Identify which cell holds the provided text, then report its (X, Y) central coordinate. 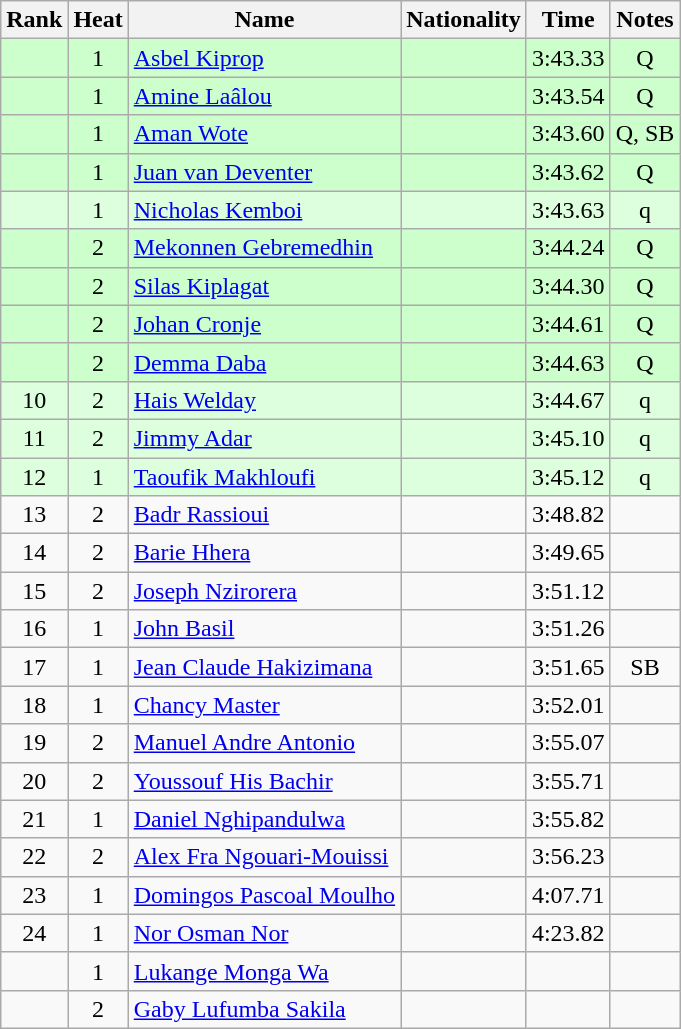
3:55.07 (568, 743)
Barie Hhera (264, 553)
3:44.30 (568, 286)
3:52.01 (568, 705)
3:51.26 (568, 629)
Nor Osman Nor (264, 933)
24 (34, 933)
3:55.82 (568, 819)
Taoufik Makhloufi (264, 477)
3:49.65 (568, 553)
15 (34, 591)
3:44.61 (568, 324)
13 (34, 515)
Daniel Nghipandulwa (264, 819)
3:43.54 (568, 96)
3:43.62 (568, 172)
3:56.23 (568, 857)
4:07.71 (568, 895)
Nationality (464, 20)
Gaby Lufumba Sakila (264, 1009)
11 (34, 438)
21 (34, 819)
Aman Wote (264, 134)
3:48.82 (568, 515)
3:43.60 (568, 134)
23 (34, 895)
3:51.65 (568, 667)
Name (264, 20)
Mekonnen Gebremedhin (264, 248)
4:23.82 (568, 933)
Chancy Master (264, 705)
3:45.10 (568, 438)
22 (34, 857)
3:51.12 (568, 591)
18 (34, 705)
Domingos Pascoal Moulho (264, 895)
Heat (98, 20)
Silas Kiplagat (264, 286)
12 (34, 477)
SB (645, 667)
3:44.24 (568, 248)
3:43.63 (568, 210)
3:44.67 (568, 400)
Johan Cronje (264, 324)
Q, SB (645, 134)
Lukange Monga Wa (264, 971)
3:43.33 (568, 58)
Juan van Deventer (264, 172)
Amine Laâlou (264, 96)
Youssouf His Bachir (264, 781)
Alex Fra Ngouari-Mouissi (264, 857)
Time (568, 20)
Demma Daba (264, 362)
Asbel Kiprop (264, 58)
Nicholas Kemboi (264, 210)
3:55.71 (568, 781)
Manuel Andre Antonio (264, 743)
Hais Welday (264, 400)
19 (34, 743)
Notes (645, 20)
17 (34, 667)
10 (34, 400)
3:44.63 (568, 362)
3:45.12 (568, 477)
16 (34, 629)
Joseph Nzirorera (264, 591)
John Basil (264, 629)
Jean Claude Hakizimana (264, 667)
14 (34, 553)
Rank (34, 20)
Jimmy Adar (264, 438)
Badr Rassioui (264, 515)
20 (34, 781)
